Find where the given text appears and provide that cell's center as [X, Y] coordinate. 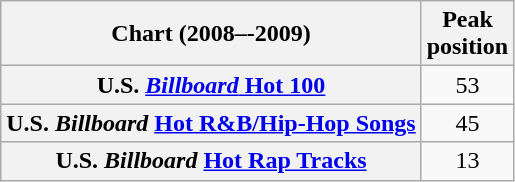
Chart (2008–-2009) [211, 34]
U.S. Billboard Hot 100 [211, 85]
U.S. Billboard Hot Rap Tracks [211, 161]
53 [467, 85]
13 [467, 161]
45 [467, 123]
Peakposition [467, 34]
U.S. Billboard Hot R&B/Hip-Hop Songs [211, 123]
